Pinpoint the cell where the given text exists, returning its (X, Y) midpoint coordinate. 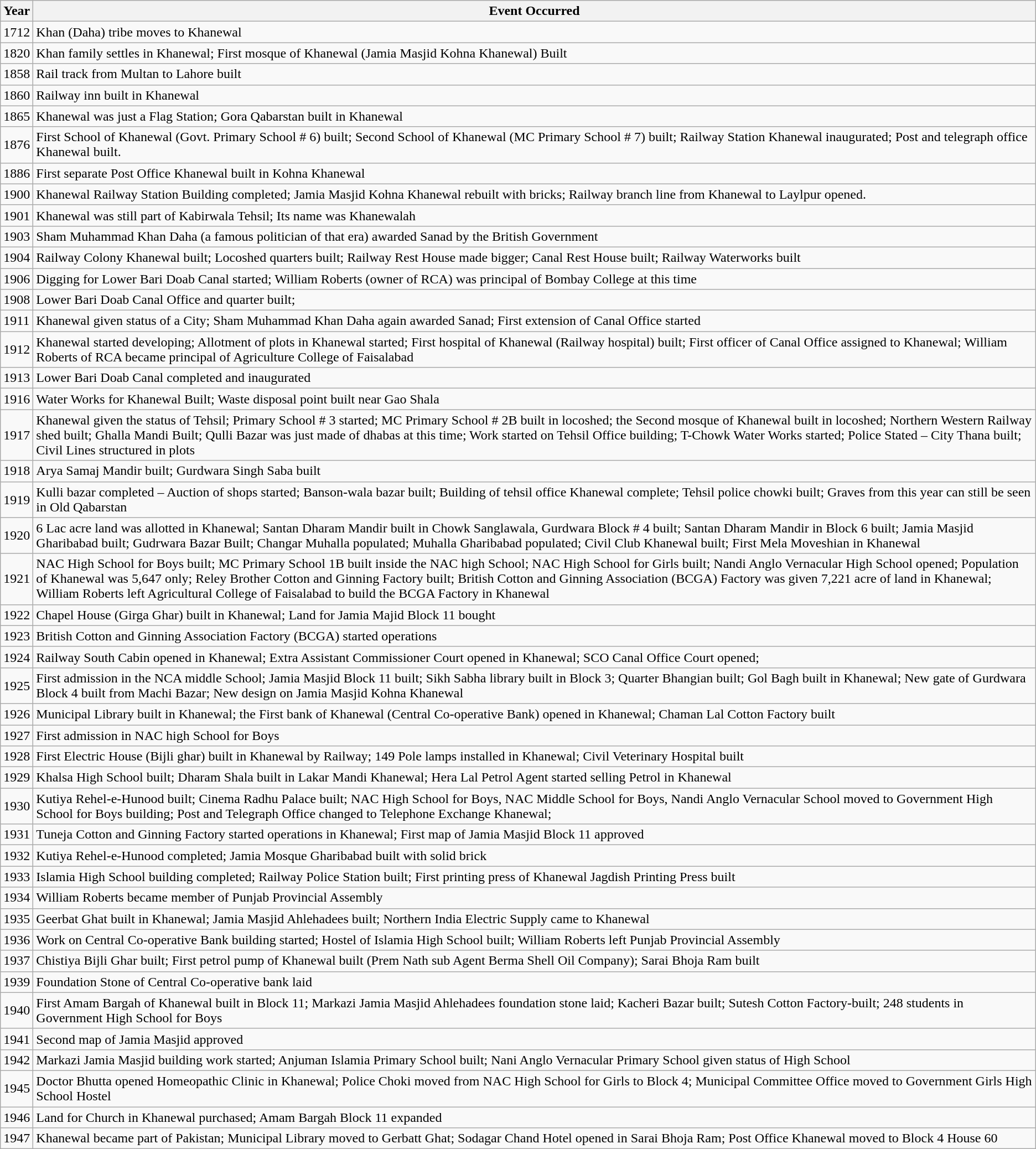
1924 (17, 657)
1876 (17, 145)
1945 (17, 1088)
Khan family settles in Khanewal; First mosque of Khanewal (Jamia Masjid Kohna Khanewal) Built (535, 53)
1940 (17, 1011)
1927 (17, 736)
Rail track from Multan to Lahore built (535, 74)
British Cotton and Ginning Association Factory (BCGA) started operations (535, 636)
1919 (17, 499)
1917 (17, 435)
First admission in NAC high School for Boys (535, 736)
1900 (17, 194)
Khan (Daha) tribe moves to Khanewal (535, 32)
Lower Bari Doab Canal Office and quarter built; (535, 300)
1906 (17, 278)
1820 (17, 53)
1931 (17, 835)
1947 (17, 1138)
First Electric House (Bijli ghar) built in Khanewal by Railway; 149 Pole lamps installed in Khanewal; Civil Veterinary Hospital built (535, 757)
Islamia High School building completed; Railway Police Station built; First printing press of Khanewal Jagdish Printing Press built (535, 877)
Second map of Jamia Masjid approved (535, 1039)
First separate Post Office Khanewal built in Kohna Khanewal (535, 173)
1935 (17, 919)
1922 (17, 615)
Tuneja Cotton and Ginning Factory started operations in Khanewal; First map of Jamia Masjid Block 11 approved (535, 835)
1928 (17, 757)
1908 (17, 300)
Markazi Jamia Masjid building work started; Anjuman Islamia Primary School built; Nani Anglo Vernacular Primary School given status of High School (535, 1060)
Work on Central Co-operative Bank building started; Hostel of Islamia High School built; William Roberts left Punjab Provincial Assembly (535, 940)
1942 (17, 1060)
1926 (17, 714)
Digging for Lower Bari Doab Canal started; William Roberts (owner of RCA) was principal of Bombay College at this time (535, 278)
Sham Muhammad Khan Daha (a famous politician of that era) awarded Sanad by the British Government (535, 236)
Foundation Stone of Central Co-operative bank laid (535, 982)
Khanewal was still part of Kabirwala Tehsil; Its name was Khanewalah (535, 215)
1934 (17, 898)
Municipal Library built in Khanewal; the First bank of Khanewal (Central Co-operative Bank) opened in Khanewal; Chaman Lal Cotton Factory built (535, 714)
1937 (17, 961)
Arya Samaj Mandir built; Gurdwara Singh Saba built (535, 471)
1901 (17, 215)
1860 (17, 95)
1865 (17, 116)
1916 (17, 399)
Year (17, 11)
1929 (17, 778)
1920 (17, 536)
1946 (17, 1117)
1913 (17, 378)
1933 (17, 877)
William Roberts became member of Punjab Provincial Assembly (535, 898)
1903 (17, 236)
1923 (17, 636)
Lower Bari Doab Canal completed and inaugurated (535, 378)
1712 (17, 32)
Khanewal given status of a City; Sham Muhammad Khan Daha again awarded Sanad; First extension of Canal Office started (535, 321)
1858 (17, 74)
1941 (17, 1039)
Geerbat Ghat built in Khanewal; Jamia Masjid Ahlehadees built; Northern India Electric Supply came to Khanewal (535, 919)
Kutiya Rehel-e-Hunood completed; Jamia Mosque Gharibabad built with solid brick (535, 856)
1930 (17, 806)
1912 (17, 350)
1886 (17, 173)
1939 (17, 982)
Khanewal Railway Station Building completed; Jamia Masjid Kohna Khanewal rebuilt with bricks; Railway branch line from Khanewal to Laylpur opened. (535, 194)
1936 (17, 940)
1911 (17, 321)
Land for Church in Khanewal purchased; Amam Bargah Block 11 expanded (535, 1117)
1921 (17, 579)
Chapel House (Girga Ghar) built in Khanewal; Land for Jamia Majid Block 11 bought (535, 615)
Chistiya Bijli Ghar built; First petrol pump of Khanewal built (Prem Nath sub Agent Berma Shell Oil Company); Sarai Bhoja Ram built (535, 961)
Railway inn built in Khanewal (535, 95)
Water Works for Khanewal Built; Waste disposal point built near Gao Shala (535, 399)
1904 (17, 257)
Event Occurred (535, 11)
Khalsa High School built; Dharam Shala built in Lakar Mandi Khanewal; Hera Lal Petrol Agent started selling Petrol in Khanewal (535, 778)
1932 (17, 856)
Khanewal was just a Flag Station; Gora Qabarstan built in Khanewal (535, 116)
Railway Colony Khanewal built; Locoshed quarters built; Railway Rest House made bigger; Canal Rest House built; Railway Waterworks built (535, 257)
1918 (17, 471)
Railway South Cabin opened in Khanewal; Extra Assistant Commissioner Court opened in Khanewal; SCO Canal Office Court opened; (535, 657)
1925 (17, 685)
